Find where the given text appears and provide that cell's center as (X, Y) coordinate. 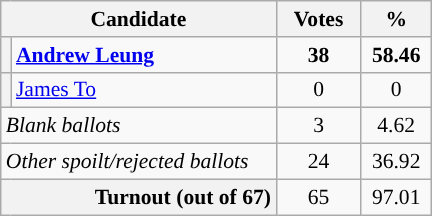
58.46 (396, 55)
4.62 (396, 126)
97.01 (396, 197)
24 (318, 162)
36.92 (396, 162)
38 (318, 55)
Blank ballots (138, 126)
65 (318, 197)
3 (318, 126)
Candidate (138, 19)
Turnout (out of 67) (138, 197)
Votes (318, 19)
% (396, 19)
Other spoilt/rejected ballots (138, 162)
James To (144, 90)
Andrew Leung (144, 55)
